Return the (x, y) coordinate for the center point of the cell that contains the specified text.  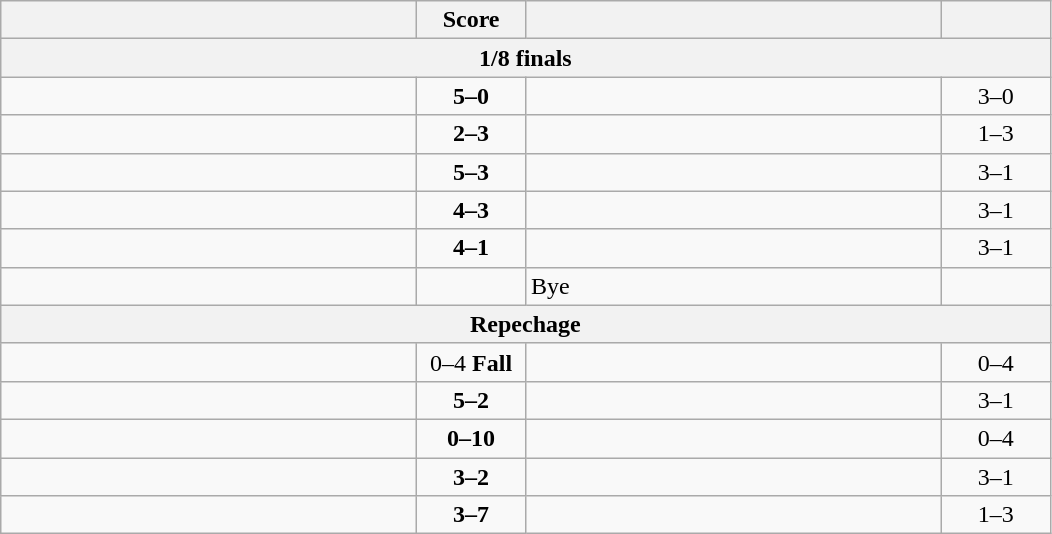
4–3 (472, 210)
3–0 (996, 96)
4–1 (472, 248)
3–2 (472, 477)
2–3 (472, 134)
Bye (733, 286)
3–7 (472, 515)
5–2 (472, 400)
5–3 (472, 172)
0–4 Fall (472, 362)
1/8 finals (526, 58)
5–0 (472, 96)
Repechage (526, 324)
0–10 (472, 438)
Score (472, 20)
